Identify which cell holds the provided text, then report its (x, y) central coordinate. 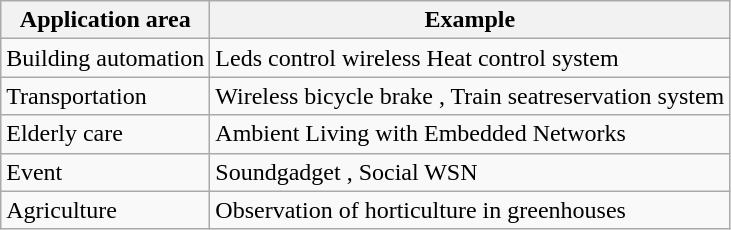
Observation of horticulture in greenhouses (470, 210)
Building automation (106, 58)
Agriculture (106, 210)
Event (106, 172)
Application area (106, 20)
Wireless bicycle brake , Train seatreservation system (470, 96)
Transportation (106, 96)
Leds control wireless Heat control system (470, 58)
Elderly care (106, 134)
Soundgadget , Social WSN (470, 172)
Ambient Living with Embedded Networks (470, 134)
Example (470, 20)
